Extract the [X, Y] coordinate from the center of the cell holding the provided text.  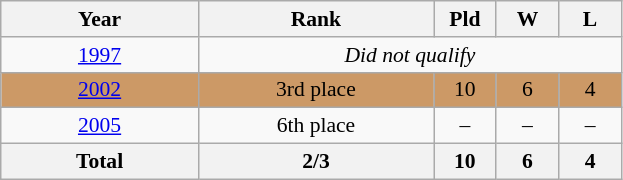
L [590, 19]
Rank [316, 19]
Year [100, 19]
W [528, 19]
Did not qualify [410, 55]
2/3 [316, 162]
Pld [466, 19]
1997 [100, 55]
6th place [316, 126]
2005 [100, 126]
2002 [100, 90]
3rd place [316, 90]
Total [100, 162]
